Provide the (X, Y) coordinate of the cell's center where the given text is located.  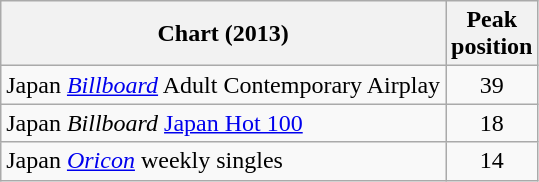
39 (492, 85)
Japan Billboard Japan Hot 100 (224, 123)
18 (492, 123)
14 (492, 161)
Peakposition (492, 34)
Japan Billboard Adult Contemporary Airplay (224, 85)
Chart (2013) (224, 34)
Japan Oricon weekly singles (224, 161)
